Detect which cell encompasses the target text, then output its [x, y] center coordinate. 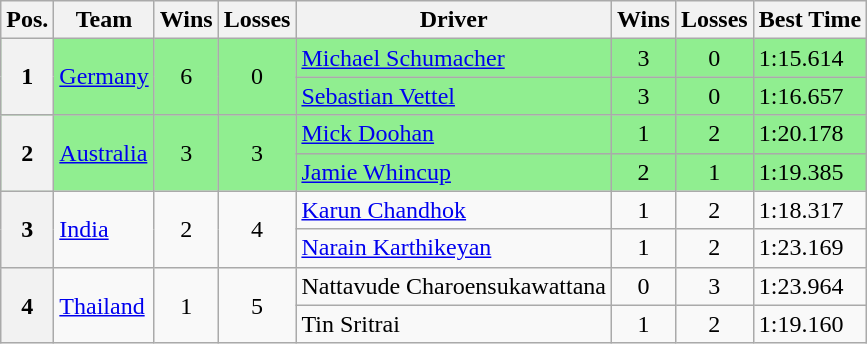
1:19.385 [810, 172]
1:20.178 [810, 134]
Germany [104, 77]
Thailand [104, 305]
Narain Karthikeyan [454, 248]
1:23.169 [810, 248]
Jamie Whincup [454, 172]
Karun Chandhok [454, 210]
Nattavude Charoensukawattana [454, 286]
Team [104, 20]
Mick Doohan [454, 134]
1:23.964 [810, 286]
1:16.657 [810, 96]
Driver [454, 20]
Sebastian Vettel [454, 96]
Michael Schumacher [454, 58]
1:15.614 [810, 58]
1:19.160 [810, 324]
5 [257, 305]
Australia [104, 153]
India [104, 229]
Pos. [28, 20]
6 [186, 77]
Best Time [810, 20]
1:18.317 [810, 210]
Tin Sritrai [454, 324]
